Return [X, Y] of the center of cell containing provided text 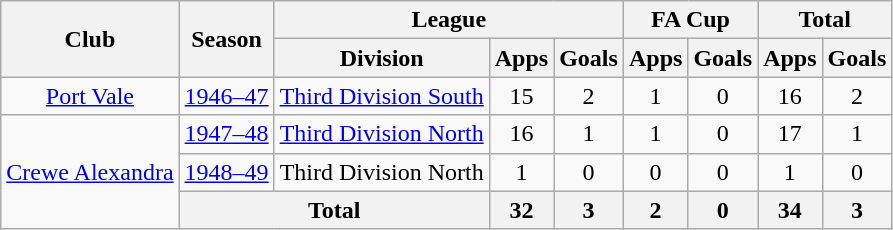
1947–48 [226, 134]
1946–47 [226, 96]
League [448, 20]
Division [382, 58]
Club [90, 39]
32 [521, 210]
15 [521, 96]
Third Division South [382, 96]
Season [226, 39]
FA Cup [690, 20]
17 [790, 134]
34 [790, 210]
Crewe Alexandra [90, 172]
Port Vale [90, 96]
1948–49 [226, 172]
